Output the [X, Y] coordinate of the center of the cell containing the given text.  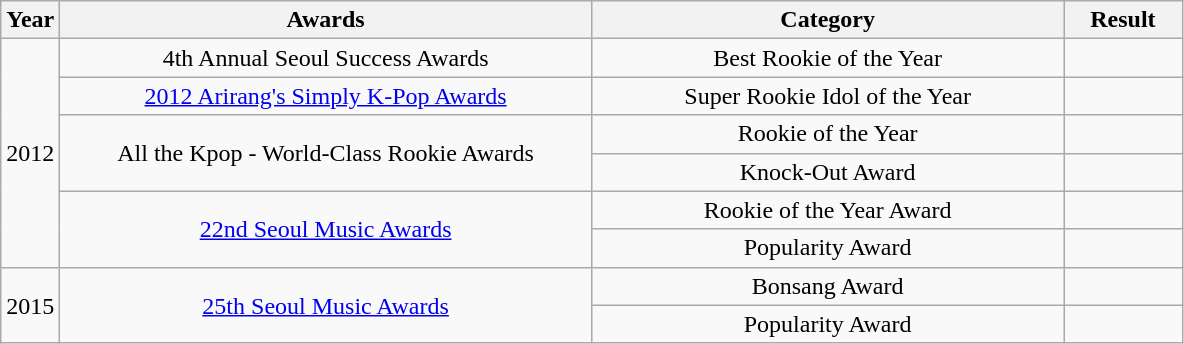
2012 [30, 153]
Category [827, 20]
Result [1123, 20]
22nd Seoul Music Awards [326, 229]
Rookie of the Year Award [827, 210]
Best Rookie of the Year [827, 58]
4th Annual Seoul Success Awards [326, 58]
Awards [326, 20]
Year [30, 20]
Knock-Out Award [827, 172]
2012 Arirang's Simply K-Pop Awards [326, 96]
Rookie of the Year [827, 134]
2015 [30, 305]
Bonsang Award [827, 286]
Super Rookie Idol of the Year [827, 96]
All the Kpop - World-Class Rookie Awards [326, 153]
25th Seoul Music Awards [326, 305]
